From the cell containing the given text, extract its center point as [x, y] coordinate. 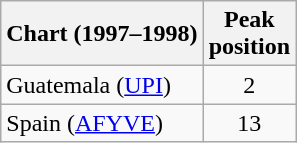
13 [249, 123]
Peakposition [249, 34]
Spain (AFYVE) [102, 123]
Guatemala (UPI) [102, 85]
Chart (1997–1998) [102, 34]
2 [249, 85]
